Find where the given text appears and provide that cell's center as (x, y) coordinate. 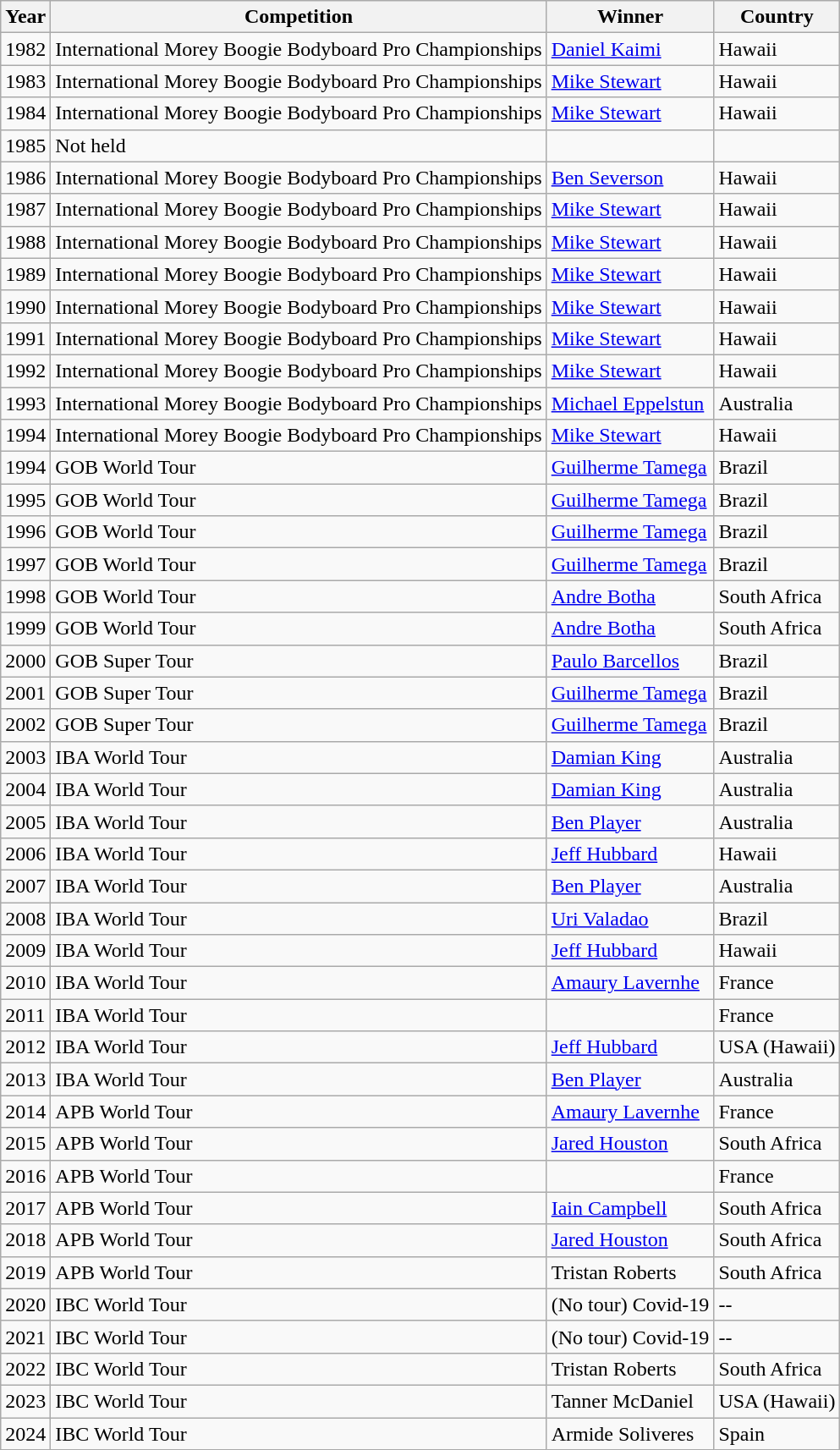
2010 (25, 983)
2021 (25, 1337)
Paulo Barcellos (630, 661)
Spain (777, 1434)
Iain Campbell (630, 1208)
2020 (25, 1304)
1995 (25, 500)
2007 (25, 886)
1999 (25, 629)
2013 (25, 1079)
Country (777, 17)
1997 (25, 564)
2000 (25, 661)
1982 (25, 49)
Year (25, 17)
2012 (25, 1047)
2005 (25, 821)
1991 (25, 338)
Uri Valadao (630, 918)
2009 (25, 951)
1986 (25, 178)
2006 (25, 854)
2003 (25, 757)
1990 (25, 306)
Michael Eppelstun (630, 404)
1998 (25, 596)
2002 (25, 725)
1993 (25, 404)
2018 (25, 1240)
2017 (25, 1208)
1985 (25, 146)
1988 (25, 242)
Winner (630, 17)
2019 (25, 1272)
2011 (25, 1015)
2014 (25, 1112)
1996 (25, 532)
1983 (25, 81)
2001 (25, 693)
1984 (25, 113)
2008 (25, 918)
Not held (299, 146)
2016 (25, 1176)
Tanner McDaniel (630, 1401)
2023 (25, 1401)
1987 (25, 210)
2022 (25, 1369)
2024 (25, 1434)
Ben Severson (630, 178)
1992 (25, 371)
Competition (299, 17)
Armide Soliveres (630, 1434)
2015 (25, 1144)
2004 (25, 789)
Daniel Kaimi (630, 49)
1989 (25, 274)
